Determine the [X, Y] coordinate at the center of the cell enclosing the given text.  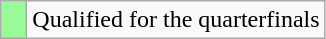
Qualified for the quarterfinals [176, 20]
